Capture the cell that displays the provided text and extract its [x, y] central coordinate. 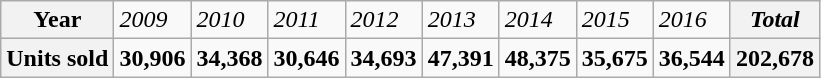
47,391 [460, 58]
Year [58, 20]
30,646 [306, 58]
30,906 [152, 58]
2009 [152, 20]
202,678 [774, 58]
2014 [538, 20]
34,368 [230, 58]
2011 [306, 20]
Total [774, 20]
2012 [384, 20]
Units sold [58, 58]
2016 [692, 20]
2013 [460, 20]
35,675 [614, 58]
34,693 [384, 58]
48,375 [538, 58]
36,544 [692, 58]
2015 [614, 20]
2010 [230, 20]
